Return (X, Y) of the center of cell containing provided text 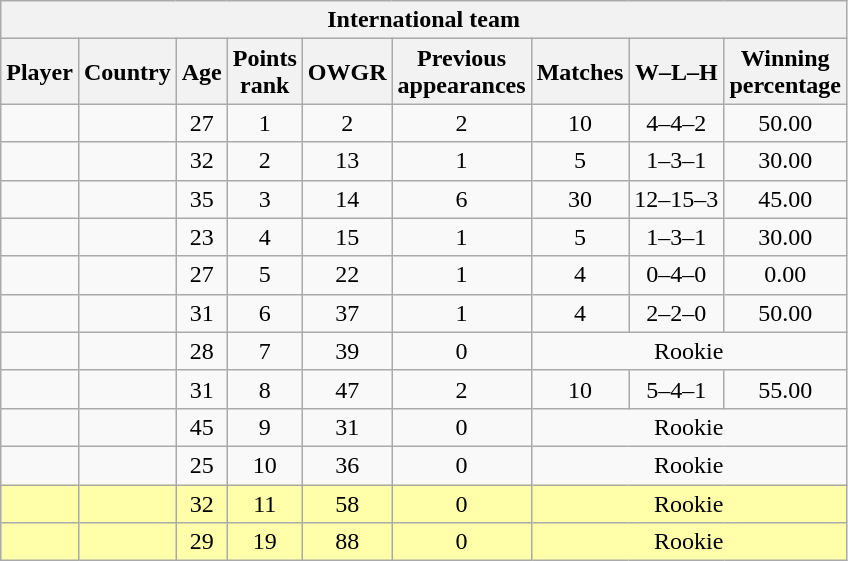
30 (580, 199)
International team (424, 20)
Pointsrank (264, 72)
W–L–H (676, 72)
OWGR (347, 72)
58 (347, 503)
Age (202, 72)
55.00 (786, 389)
12–15–3 (676, 199)
15 (347, 237)
47 (347, 389)
7 (264, 351)
88 (347, 542)
29 (202, 542)
25 (202, 465)
13 (347, 161)
Matches (580, 72)
Winningpercentage (786, 72)
23 (202, 237)
28 (202, 351)
36 (347, 465)
39 (347, 351)
5–4–1 (676, 389)
19 (264, 542)
0.00 (786, 275)
8 (264, 389)
14 (347, 199)
45 (202, 427)
Previousappearances (462, 72)
2–2–0 (676, 313)
Country (127, 72)
0–4–0 (676, 275)
Player (40, 72)
9 (264, 427)
22 (347, 275)
4–4–2 (676, 123)
35 (202, 199)
37 (347, 313)
3 (264, 199)
45.00 (786, 199)
11 (264, 503)
